Find where the given text appears and provide that cell's center as [X, Y] coordinate. 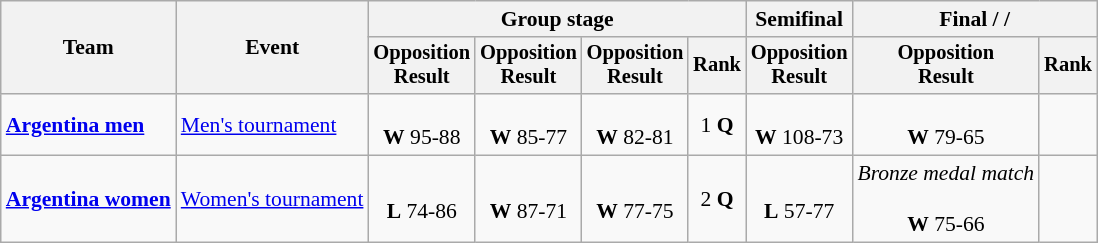
2 Q [717, 200]
Group stage [556, 19]
1 Q [717, 124]
Men's tournament [272, 124]
W 77-75 [636, 200]
W 87-71 [528, 200]
Women's tournament [272, 200]
Bronze medal matchW 75-66 [946, 200]
Semifinal [800, 19]
Final / / [974, 19]
W 79-65 [946, 124]
W 85-77 [528, 124]
Event [272, 48]
L 74-86 [422, 200]
W 108-73 [800, 124]
W 95-88 [422, 124]
Argentina women [88, 200]
Argentina men [88, 124]
L 57-77 [800, 200]
Team [88, 48]
W 82-81 [636, 124]
